Capture the cell that displays the provided text and extract its [X, Y] central coordinate. 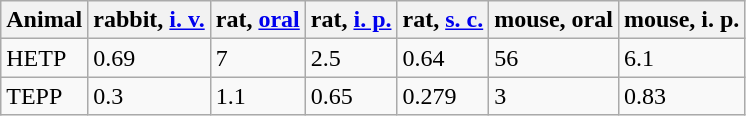
56 [554, 58]
mouse, oral [554, 20]
rat, i. p. [351, 20]
mouse, i. p. [681, 20]
rabbit, i. v. [149, 20]
TEPP [44, 96]
6.1 [681, 58]
7 [258, 58]
rat, oral [258, 20]
2.5 [351, 58]
0.83 [681, 96]
0.64 [443, 58]
1.1 [258, 96]
0.69 [149, 58]
Animal [44, 20]
0.3 [149, 96]
3 [554, 96]
0.65 [351, 96]
HETP [44, 58]
0.279 [443, 96]
rat, s. c. [443, 20]
